From the cell containing the given text, extract its center point as [x, y] coordinate. 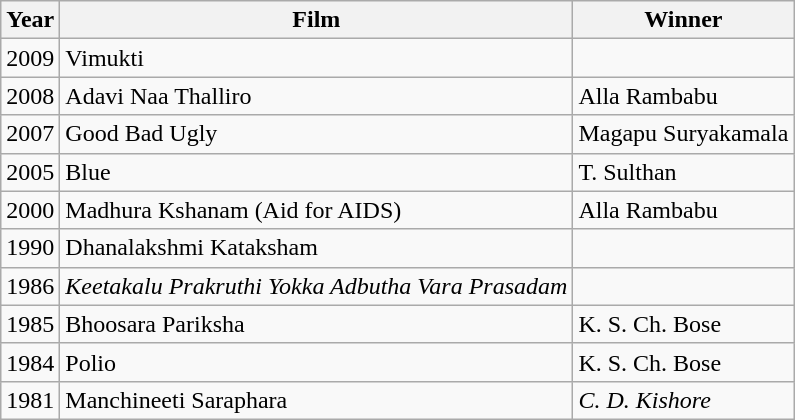
Adavi Naa Thalliro [316, 96]
T. Sulthan [684, 172]
Dhanalakshmi Kataksham [316, 248]
Good Bad Ugly [316, 134]
1981 [30, 400]
Madhura Kshanam (Aid for AIDS) [316, 210]
2009 [30, 58]
Polio [316, 362]
2000 [30, 210]
Manchineeti Saraphara [316, 400]
Keetakalu Prakruthi Yokka Adbutha Vara Prasadam [316, 286]
2007 [30, 134]
2008 [30, 96]
Winner [684, 20]
1984 [30, 362]
Blue [316, 172]
1990 [30, 248]
Film [316, 20]
Year [30, 20]
C. D. Kishore [684, 400]
1986 [30, 286]
Vimukti [316, 58]
Bhoosara Pariksha [316, 324]
1985 [30, 324]
2005 [30, 172]
Magapu Suryakamala [684, 134]
